Search for the cell housing the specified text and yield its (X, Y) center coordinate. 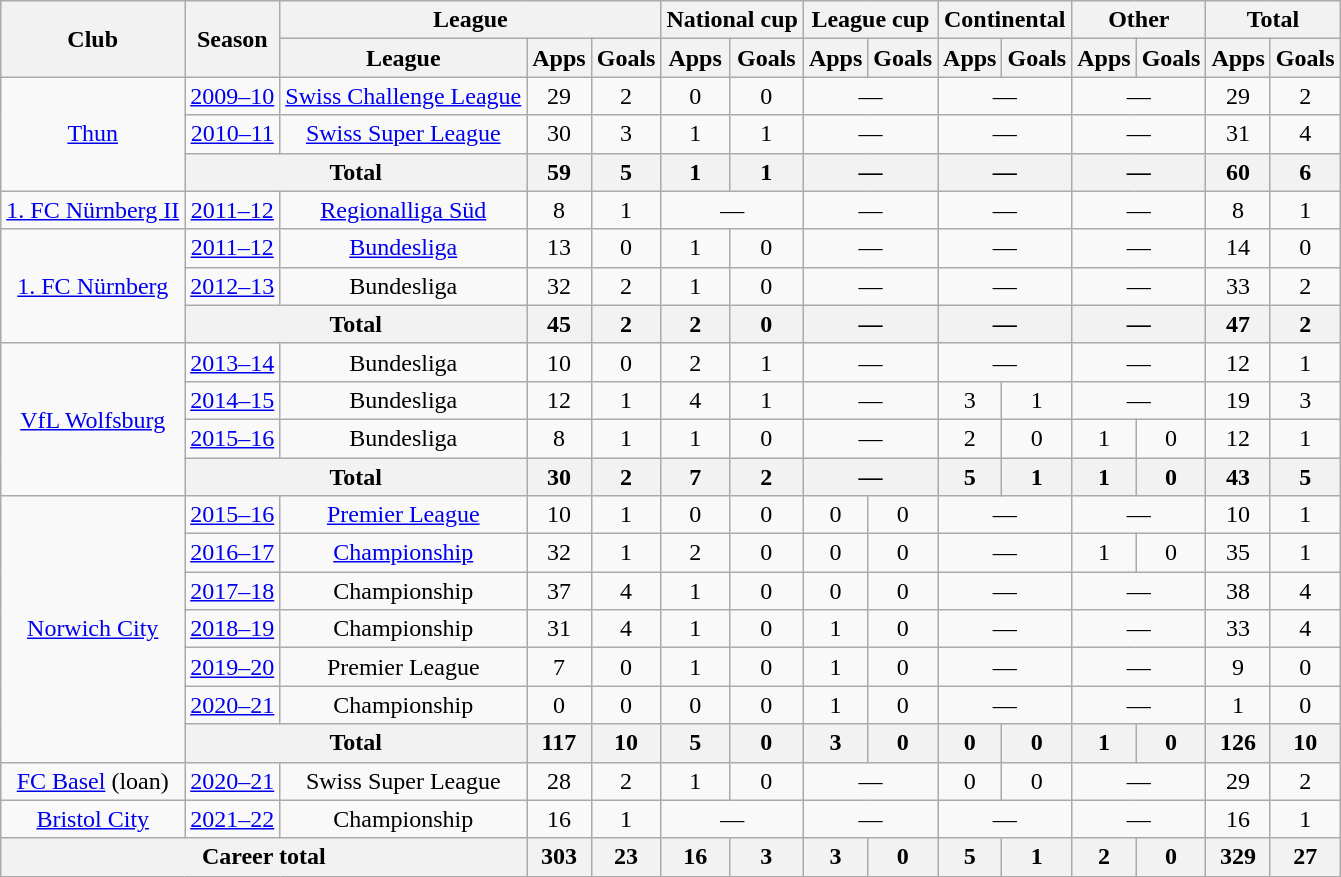
28 (559, 781)
Career total (264, 857)
2012–13 (232, 286)
38 (1238, 591)
League cup (870, 20)
National cup (732, 20)
117 (559, 743)
Club (93, 39)
27 (1305, 857)
2013–14 (232, 362)
Thun (93, 134)
37 (559, 591)
VfL Wolfsburg (93, 419)
329 (1238, 857)
2014–15 (232, 400)
Regionalliga Süd (404, 210)
1. FC Nürnberg II (93, 210)
Other (1139, 20)
Bristol City (93, 819)
19 (1238, 400)
Norwich City (93, 629)
14 (1238, 248)
59 (559, 172)
60 (1238, 172)
13 (559, 248)
2019–20 (232, 667)
2016–17 (232, 553)
23 (626, 857)
1. FC Nürnberg (93, 286)
126 (1238, 743)
2021–22 (232, 819)
47 (1238, 324)
2018–19 (232, 629)
2009–10 (232, 96)
43 (1238, 477)
35 (1238, 553)
303 (559, 857)
6 (1305, 172)
2010–11 (232, 134)
Season (232, 39)
9 (1238, 667)
2017–18 (232, 591)
Swiss Challenge League (404, 96)
Continental (1005, 20)
45 (559, 324)
FC Basel (loan) (93, 781)
